Locate the cell with the specified text and output its [X, Y] center coordinate. 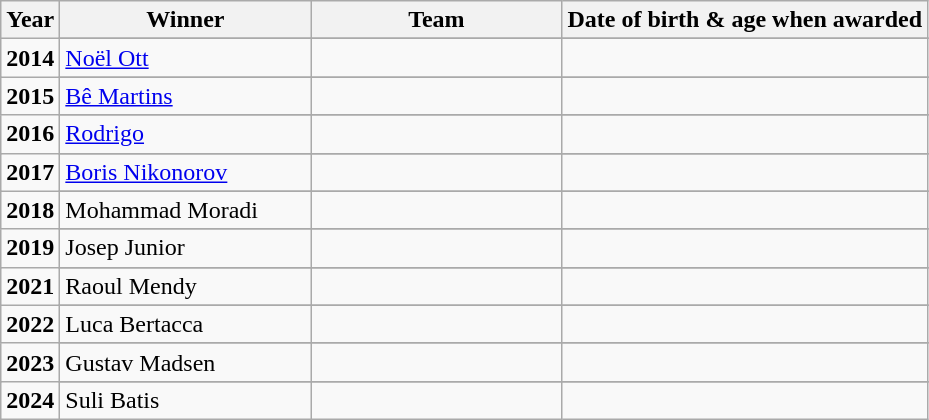
Team [436, 20]
Winner [186, 20]
2019 [30, 248]
Suli Batis [186, 400]
2021 [30, 286]
Luca Bertacca [186, 324]
2022 [30, 324]
Noël Ott [186, 58]
Year [30, 20]
Rodrigo [186, 134]
2024 [30, 400]
Date of birth & age when awarded [745, 20]
2023 [30, 362]
Mohammad Moradi [186, 210]
2014 [30, 58]
Boris Nikonorov [186, 172]
2016 [30, 134]
2017 [30, 172]
Raoul Mendy [186, 286]
Bê Martins [186, 96]
Gustav Madsen [186, 362]
2018 [30, 210]
Josep Junior [186, 248]
2015 [30, 96]
